Search for the cell housing the specified text and yield its [X, Y] center coordinate. 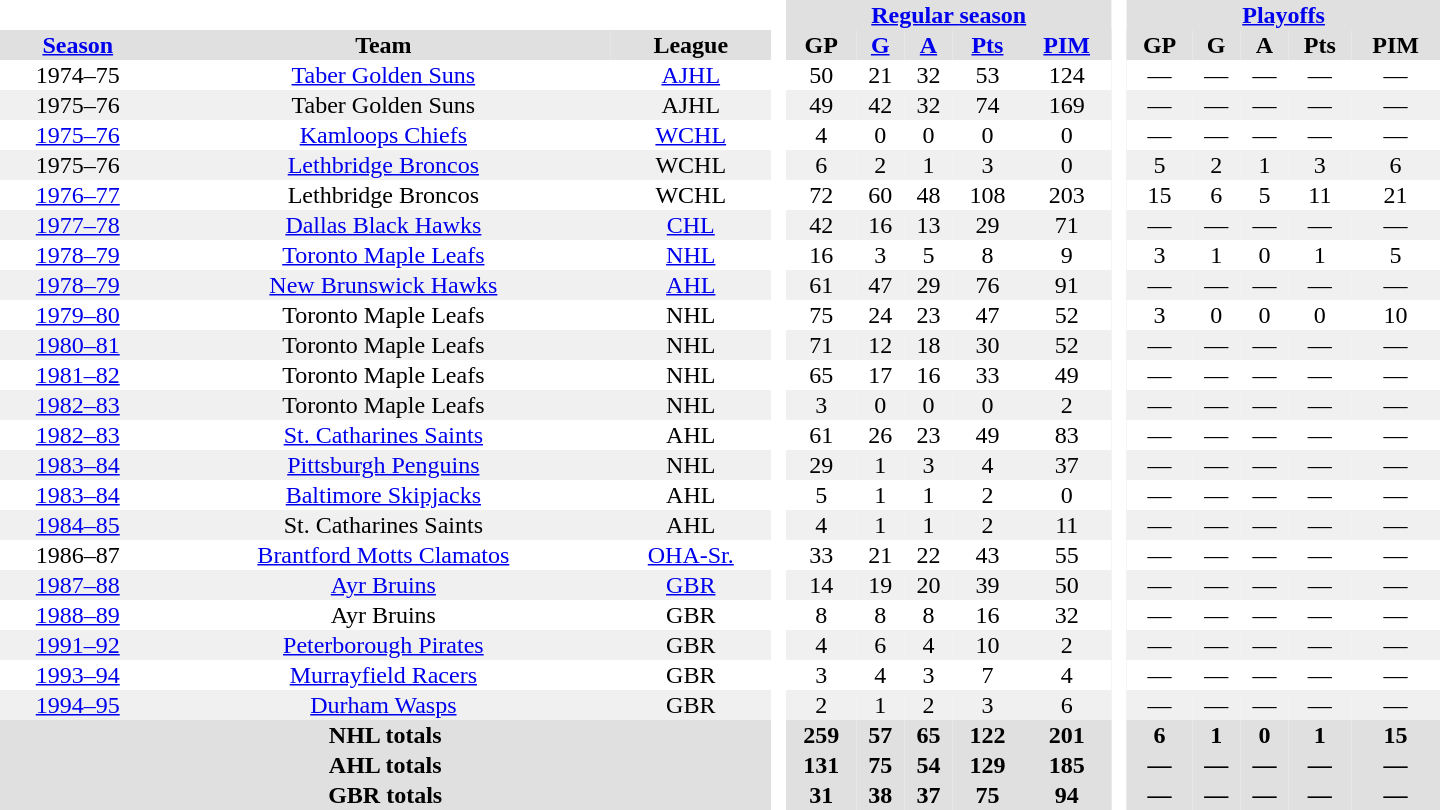
New Brunswick Hawks [383, 285]
1994–95 [78, 705]
48 [928, 195]
53 [988, 75]
108 [988, 195]
129 [988, 765]
Pittsburgh Penguins [383, 465]
122 [988, 735]
17 [880, 375]
76 [988, 285]
1977–78 [78, 225]
League [690, 45]
18 [928, 345]
19 [880, 585]
203 [1066, 195]
14 [821, 585]
39 [988, 585]
57 [880, 735]
169 [1066, 105]
12 [880, 345]
1987–88 [78, 585]
Playoffs [1284, 15]
Season [78, 45]
259 [821, 735]
91 [1066, 285]
1991–92 [78, 645]
54 [928, 765]
24 [880, 315]
185 [1066, 765]
Murrayfield Racers [383, 675]
1976–77 [78, 195]
Durham Wasps [383, 705]
201 [1066, 735]
55 [1066, 555]
NHL totals [385, 735]
Kamloops Chiefs [383, 135]
26 [880, 435]
74 [988, 105]
1988–89 [78, 615]
1981–82 [78, 375]
Baltimore Skipjacks [383, 495]
60 [880, 195]
31 [821, 795]
13 [928, 225]
1979–80 [78, 315]
1984–85 [78, 525]
1980–81 [78, 345]
83 [1066, 435]
30 [988, 345]
38 [880, 795]
72 [821, 195]
Dallas Black Hawks [383, 225]
OHA-Sr. [690, 555]
131 [821, 765]
20 [928, 585]
GBR totals [385, 795]
22 [928, 555]
Team [383, 45]
1993–94 [78, 675]
CHL [690, 225]
Peterborough Pirates [383, 645]
1974–75 [78, 75]
124 [1066, 75]
7 [988, 675]
1986–87 [78, 555]
Brantford Motts Clamatos [383, 555]
9 [1066, 255]
AHL totals [385, 765]
94 [1066, 795]
Regular season [948, 15]
43 [988, 555]
